Determine the (x, y) coordinate at the center of the cell enclosing the given text.  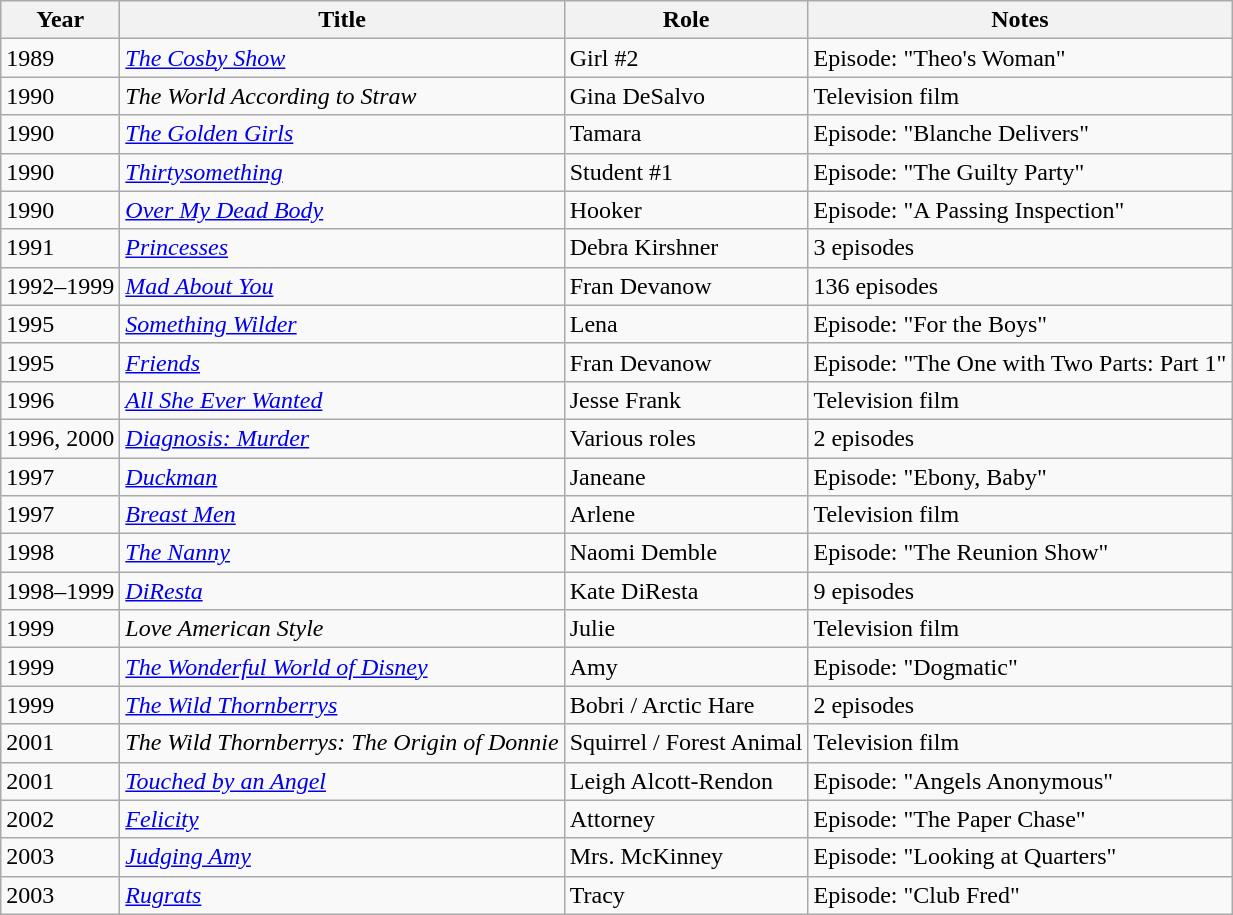
Mrs. McKinney (686, 857)
The Nanny (342, 553)
Friends (342, 362)
Leigh Alcott-Rendon (686, 781)
Attorney (686, 819)
The Wild Thornberrys (342, 705)
1991 (60, 248)
Julie (686, 629)
The Golden Girls (342, 134)
1992–1999 (60, 286)
3 episodes (1020, 248)
Love American Style (342, 629)
Episode: "Angels Anonymous" (1020, 781)
Touched by an Angel (342, 781)
1996 (60, 400)
Felicity (342, 819)
Episode: "Theo's Woman" (1020, 58)
9 episodes (1020, 591)
Tracy (686, 895)
Thirtysomething (342, 172)
Lena (686, 324)
Episode: "The Guilty Party" (1020, 172)
2002 (60, 819)
Amy (686, 667)
The Cosby Show (342, 58)
The Wonderful World of Disney (342, 667)
Duckman (342, 477)
Role (686, 20)
Janeane (686, 477)
Episode: "Ebony, Baby" (1020, 477)
Episode: "For the Boys" (1020, 324)
Episode: "Blanche Delivers" (1020, 134)
1998 (60, 553)
The World According to Straw (342, 96)
Episode: "The Paper Chase" (1020, 819)
136 episodes (1020, 286)
Judging Amy (342, 857)
Episode: "The One with Two Parts: Part 1" (1020, 362)
DiResta (342, 591)
Hooker (686, 210)
Episode: "The Reunion Show" (1020, 553)
Episode: "Club Fred" (1020, 895)
Mad About You (342, 286)
Breast Men (342, 515)
Student #1 (686, 172)
All She Ever Wanted (342, 400)
Squirrel / Forest Animal (686, 743)
Episode: "Looking at Quarters" (1020, 857)
Arlene (686, 515)
Jesse Frank (686, 400)
Diagnosis: Murder (342, 438)
The Wild Thornberrys: The Origin of Donnie (342, 743)
Title (342, 20)
Debra Kirshner (686, 248)
Bobri / Arctic Hare (686, 705)
1996, 2000 (60, 438)
Tamara (686, 134)
Kate DiResta (686, 591)
Episode: "Dogmatic" (1020, 667)
Princesses (342, 248)
1989 (60, 58)
1998–1999 (60, 591)
Rugrats (342, 895)
Notes (1020, 20)
Various roles (686, 438)
Naomi Demble (686, 553)
Year (60, 20)
Over My Dead Body (342, 210)
Something Wilder (342, 324)
Girl #2 (686, 58)
Episode: "A Passing Inspection" (1020, 210)
Gina DeSalvo (686, 96)
